Output the (X, Y) coordinate of the center of the cell containing the given text.  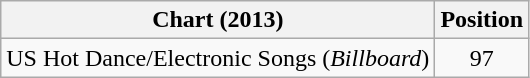
Position (482, 20)
Chart (2013) (218, 20)
US Hot Dance/Electronic Songs (Billboard) (218, 58)
97 (482, 58)
